Scan for the cell matching the given text and deliver its (x, y) coordinate at center. 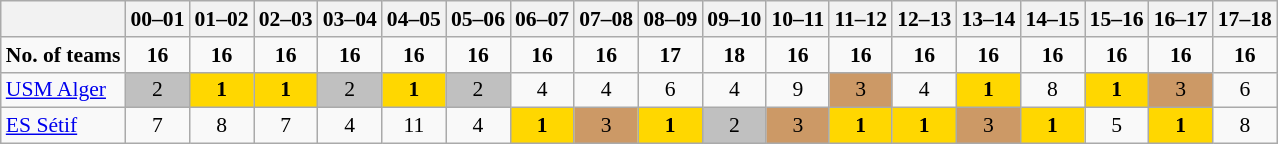
15–16 (1117, 19)
16–17 (1181, 19)
17 (670, 55)
11 (414, 126)
17–18 (1245, 19)
08–09 (670, 19)
No. of teams (64, 55)
03–04 (350, 19)
04–05 (414, 19)
02–03 (286, 19)
05–06 (478, 19)
06–07 (542, 19)
14–15 (1052, 19)
ES Sétif (64, 126)
13–14 (988, 19)
12–13 (924, 19)
09–10 (734, 19)
9 (798, 90)
10–11 (798, 19)
18 (734, 55)
USM Alger (64, 90)
5 (1117, 126)
07–08 (606, 19)
01–02 (221, 19)
00–01 (157, 19)
11–12 (860, 19)
